Capture the cell that displays the provided text and extract its [x, y] central coordinate. 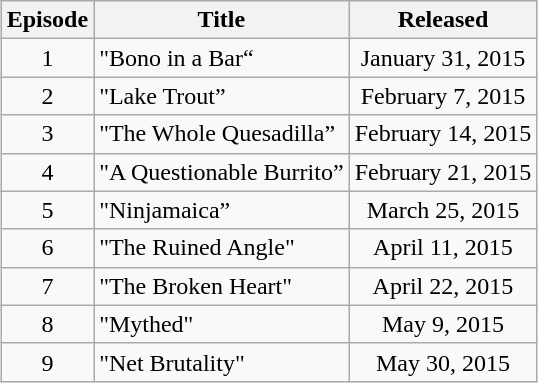
"Bono in a Bar“ [222, 58]
February 7, 2015 [443, 96]
3 [47, 134]
Title [222, 20]
April 11, 2015 [443, 248]
January 31, 2015 [443, 58]
"Lake Trout” [222, 96]
2 [47, 96]
"The Whole Quesadilla” [222, 134]
February 14, 2015 [443, 134]
9 [47, 362]
"The Ruined Angle" [222, 248]
February 21, 2015 [443, 172]
"A Questionable Burrito” [222, 172]
1 [47, 58]
"Mythed" [222, 324]
Released [443, 20]
"Ninjamaica” [222, 210]
March 25, 2015 [443, 210]
6 [47, 248]
7 [47, 286]
4 [47, 172]
"Net Brutality" [222, 362]
8 [47, 324]
April 22, 2015 [443, 286]
Episode [47, 20]
"The Broken Heart" [222, 286]
May 9, 2015 [443, 324]
May 30, 2015 [443, 362]
5 [47, 210]
